Find where the given text appears and provide that cell's center as (X, Y) coordinate. 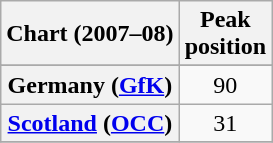
Chart (2007–08) (90, 34)
Germany (GfK) (90, 85)
Peakposition (225, 34)
Scotland (OCC) (90, 123)
90 (225, 85)
31 (225, 123)
